Scan for the cell matching the given text and deliver its [x, y] coordinate at center. 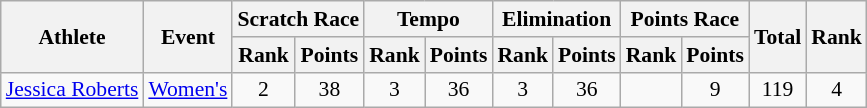
9 [715, 90]
Scratch Race [298, 19]
Women's [188, 90]
Elimination [556, 19]
119 [778, 90]
2 [263, 90]
Athlete [72, 36]
4 [836, 90]
38 [330, 90]
Total [778, 36]
Tempo [428, 19]
Jessica Roberts [72, 90]
Event [188, 36]
Points Race [685, 19]
